Determine the [X, Y] coordinate at the center of the cell enclosing the given text.  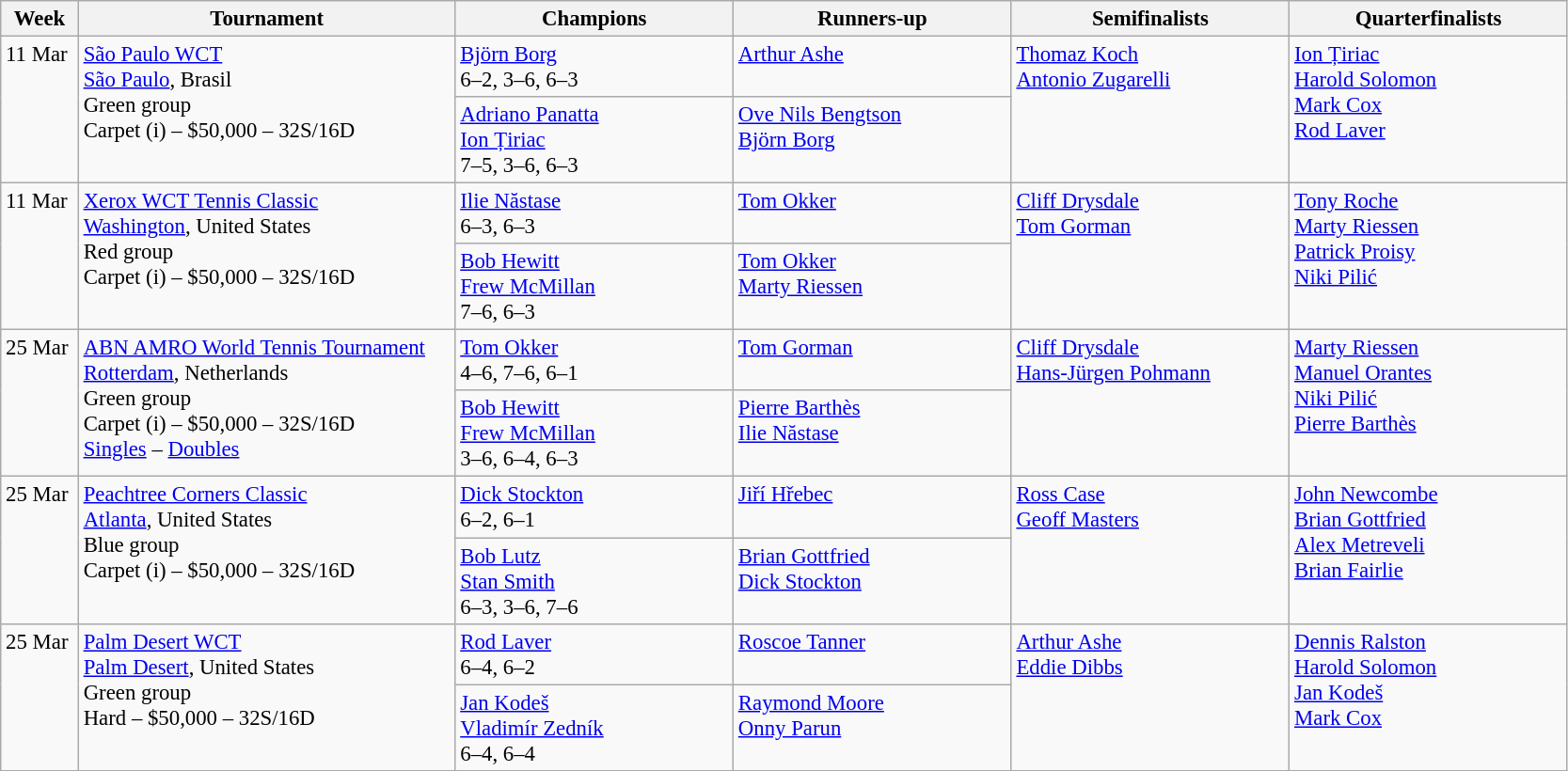
Tom Gorman [873, 361]
Jiří Hřebec [873, 508]
ABN AMRO World Tennis Tournament Rotterdam, NetherlandsGreen group Carpet (i) – $50,000 – 32S/16D Singles – Doubles [267, 403]
Ove Nils Bengtson Björn Borg [873, 140]
Marty Riessen Manuel Orantes Niki Pilić Pierre Barthès [1429, 403]
Raymond Moore Onny Parun [873, 728]
Dick Stockton6–2, 6–1 [594, 508]
Tournament [267, 19]
Bob Hewitt Frew McMillan7–6, 6–3 [594, 287]
Champions [594, 19]
Arthur Ashe [873, 68]
Ilie Năstase6–3, 6–3 [594, 214]
Palm Desert WCT Palm Desert, United States Green group Hard – $50,000 – 32S/16D [267, 697]
Cliff Drysdale Hans-Jürgen Pohmann [1150, 403]
Dennis Ralston Harold Solomon Jan Kodeš Mark Cox [1429, 697]
Semifinalists [1150, 19]
Tony Roche Marty Riessen Patrick Proisy Niki Pilić [1429, 257]
São Paulo WCTSão Paulo, Brasil Green group Carpet (i) – $50,000 – 32S/16D [267, 110]
Thomaz Koch Antonio Zugarelli [1150, 110]
Peachtree Corners Classic Atlanta, United StatesBlue group Carpet (i) – $50,000 – 32S/16D [267, 550]
Ross Case Geoff Masters [1150, 550]
Tom Okker Marty Riessen [873, 287]
John Newcombe Brian Gottfried Alex Metreveli Brian Fairlie [1429, 550]
Tom Okker [873, 214]
Jan Kodeš Vladimír Zedník6–4, 6–4 [594, 728]
Pierre Barthès Ilie Năstase [873, 434]
Cliff Drysdale Tom Gorman [1150, 257]
Tom Okker4–6, 7–6, 6–1 [594, 361]
Week [40, 19]
Rod Laver6–4, 6–2 [594, 654]
Bob Lutz Stan Smith6–3, 3–6, 7–6 [594, 581]
Bob Hewitt Frew McMillan3–6, 6–4, 6–3 [594, 434]
Björn Borg6–2, 3–6, 6–3 [594, 68]
Arthur Ashe Eddie Dibbs [1150, 697]
Adriano Panatta Ion Țiriac7–5, 3–6, 6–3 [594, 140]
Runners-up [873, 19]
Quarterfinalists [1429, 19]
Ion Țiriac Harold Solomon Mark Cox Rod Laver [1429, 110]
Roscoe Tanner [873, 654]
Brian Gottfried Dick Stockton [873, 581]
Xerox WCT Tennis ClassicWashington, United States Red group Carpet (i) – $50,000 – 32S/16D [267, 257]
